Identify which cell holds the provided text, then report its (x, y) central coordinate. 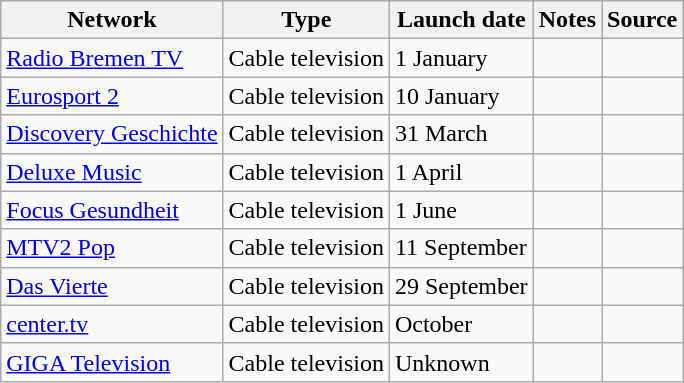
29 September (461, 286)
Network (112, 20)
Unknown (461, 362)
1 June (461, 210)
1 April (461, 172)
Launch date (461, 20)
Eurosport 2 (112, 96)
31 March (461, 134)
Notes (567, 20)
11 September (461, 248)
October (461, 324)
Type (306, 20)
MTV2 Pop (112, 248)
1 January (461, 58)
Source (642, 20)
Radio Bremen TV (112, 58)
Discovery Geschichte (112, 134)
Das Vierte (112, 286)
center.tv (112, 324)
10 January (461, 96)
GIGA Television (112, 362)
Focus Gesundheit (112, 210)
Deluxe Music (112, 172)
